Return (X, Y) of the center of cell containing provided text 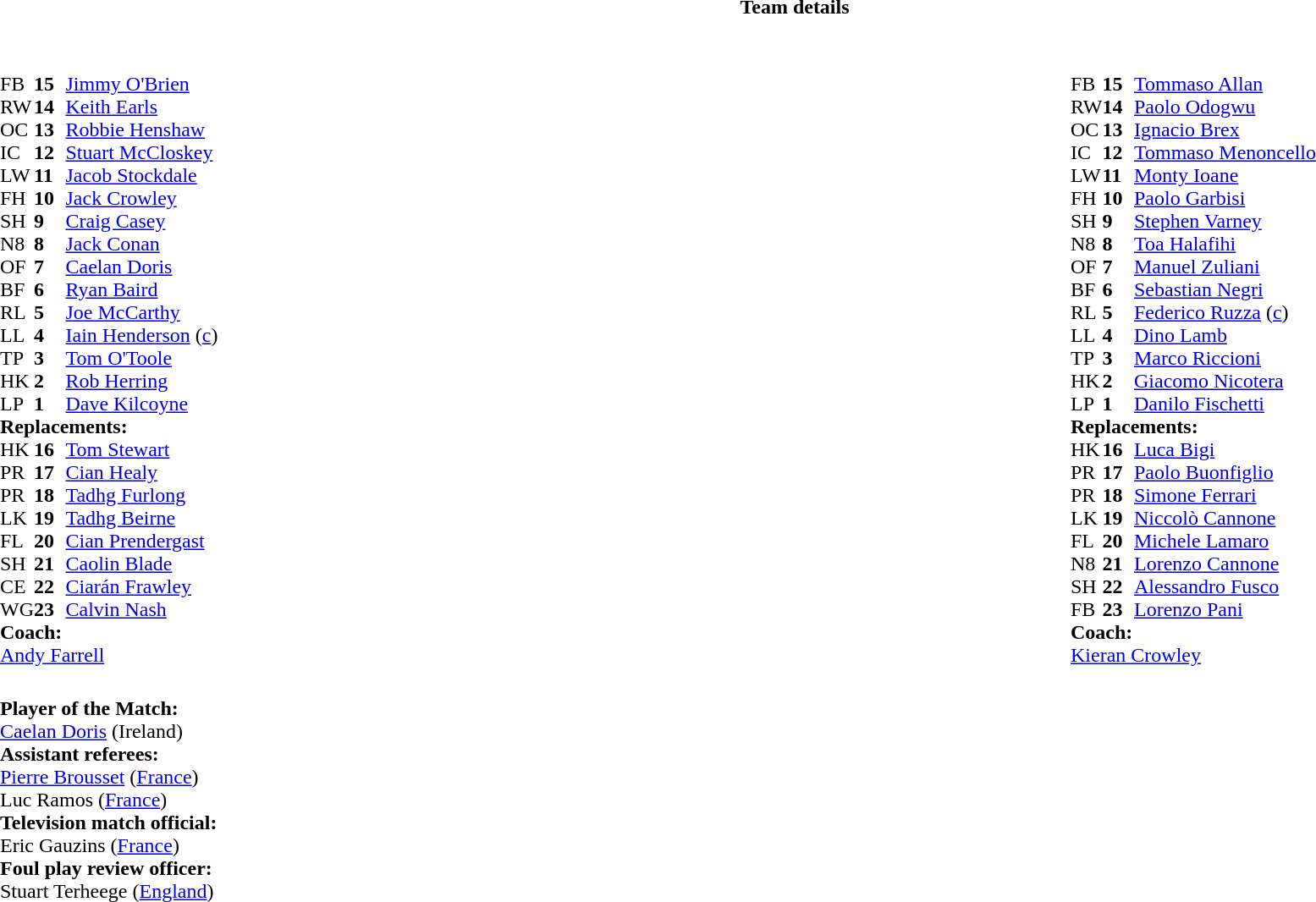
Tommaso Menoncello (1225, 152)
Ignacio Brex (1225, 130)
Stuart McCloskey (141, 152)
Monty Ioane (1225, 176)
Jack Crowley (141, 198)
Paolo Garbisi (1225, 198)
Caolin Blade (141, 564)
Andy Farrell (108, 655)
Ryan Baird (141, 289)
Rob Herring (141, 381)
Caelan Doris (141, 267)
Federico Ruzza (c) (1225, 313)
Stephen Varney (1225, 222)
Paolo Buonfiglio (1225, 472)
Cian Healy (141, 472)
Luca Bigi (1225, 450)
Alessandro Fusco (1225, 587)
Lorenzo Cannone (1225, 564)
Sebastian Negri (1225, 289)
Calvin Nash (141, 609)
Tom Stewart (141, 450)
Simone Ferrari (1225, 496)
Lorenzo Pani (1225, 609)
Keith Earls (141, 107)
Paolo Odogwu (1225, 107)
Niccolò Cannone (1225, 518)
Tadhg Furlong (141, 496)
Joe McCarthy (141, 313)
Ciarán Frawley (141, 587)
Tadhg Beirne (141, 518)
Jacob Stockdale (141, 176)
Kieran Crowley (1193, 655)
Marco Riccioni (1225, 359)
Jimmy O'Brien (141, 85)
Craig Casey (141, 222)
Cian Prendergast (141, 542)
Tom O'Toole (141, 359)
Michele Lamaro (1225, 542)
Dino Lamb (1225, 335)
Manuel Zuliani (1225, 267)
CE (17, 587)
Dave Kilcoyne (141, 404)
Tommaso Allan (1225, 85)
Iain Henderson (c) (141, 335)
Jack Conan (141, 244)
Giacomo Nicotera (1225, 381)
Danilo Fischetti (1225, 404)
WG (17, 609)
Robbie Henshaw (141, 130)
Toa Halafihi (1225, 244)
